Scan for the cell matching the given text and deliver its [X, Y] coordinate at center. 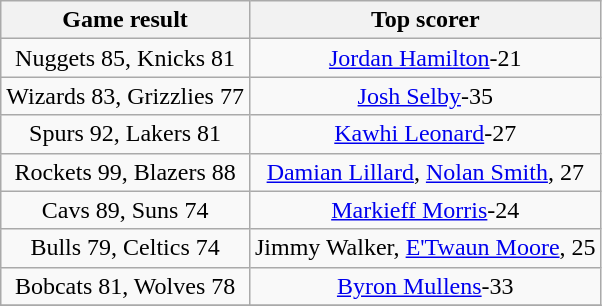
Jordan Hamilton-21 [425, 58]
Wizards 83, Grizzlies 77 [126, 96]
Spurs 92, Lakers 81 [126, 134]
Bulls 79, Celtics 74 [126, 248]
Game result [126, 20]
Byron Mullens-33 [425, 286]
Bobcats 81, Wolves 78 [126, 286]
Rockets 99, Blazers 88 [126, 172]
Nuggets 85, Knicks 81 [126, 58]
Kawhi Leonard-27 [425, 134]
Cavs 89, Suns 74 [126, 210]
Josh Selby-35 [425, 96]
Top scorer [425, 20]
Damian Lillard, Nolan Smith, 27 [425, 172]
Jimmy Walker, E'Twaun Moore, 25 [425, 248]
Markieff Morris-24 [425, 210]
